Pinpoint the cell where the given text exists, returning its [X, Y] midpoint coordinate. 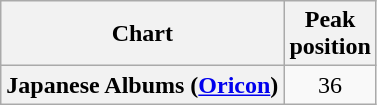
Japanese Albums (Oricon) [142, 85]
Peakposition [330, 34]
36 [330, 85]
Chart [142, 34]
